Pinpoint the cell where the given text exists, returning its (X, Y) midpoint coordinate. 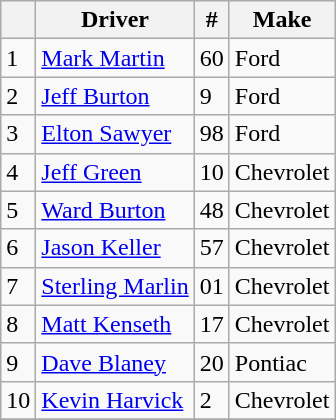
01 (212, 286)
4 (18, 172)
Driver (115, 20)
Sterling Marlin (115, 286)
8 (18, 324)
Dave Blaney (115, 362)
48 (212, 210)
Elton Sawyer (115, 134)
Ward Burton (115, 210)
5 (18, 210)
20 (212, 362)
Make (282, 20)
98 (212, 134)
Jeff Green (115, 172)
60 (212, 58)
57 (212, 248)
Kevin Harvick (115, 400)
Mark Martin (115, 58)
Pontiac (282, 362)
# (212, 20)
7 (18, 286)
Matt Kenseth (115, 324)
6 (18, 248)
1 (18, 58)
Jason Keller (115, 248)
3 (18, 134)
17 (212, 324)
Jeff Burton (115, 96)
